Scan for the cell matching the given text and deliver its [x, y] coordinate at center. 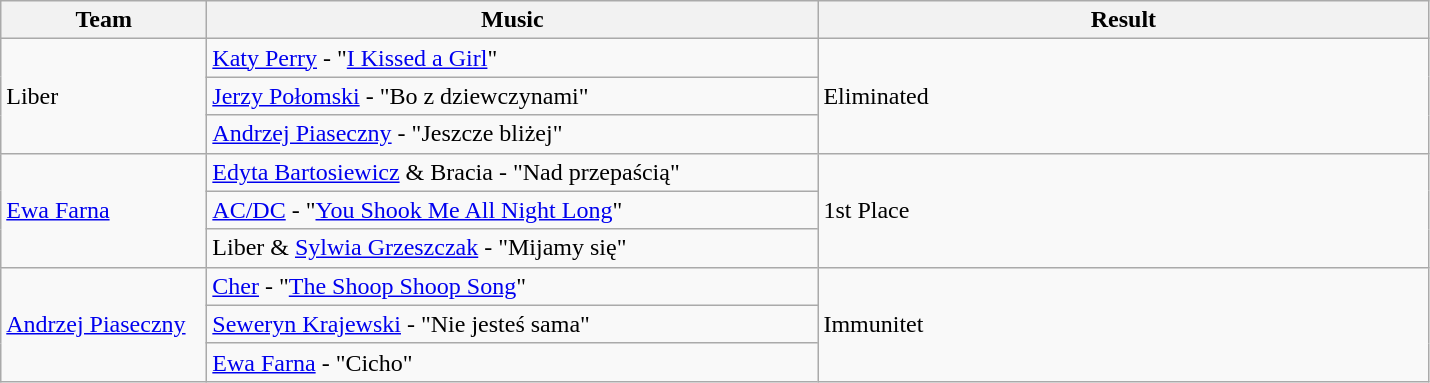
Liber & Sylwia Grzeszczak - "Mijamy się" [512, 248]
Ewa Farna - "Cicho" [512, 362]
Seweryn Krajewski - "Nie jesteś sama" [512, 324]
Music [512, 20]
Liber [104, 96]
AC/DC - "You Shook Me All Night Long" [512, 210]
Jerzy Połomski - "Bo z dziewczynami" [512, 96]
Eliminated [1124, 96]
Team [104, 20]
Andrzej Piaseczny - "Jeszcze bliżej" [512, 134]
Andrzej Piaseczny [104, 324]
1st Place [1124, 210]
Katy Perry - "I Kissed a Girl" [512, 58]
Result [1124, 20]
Ewa Farna [104, 210]
Immunitet [1124, 324]
Cher - "The Shoop Shoop Song" [512, 286]
Edyta Bartosiewicz & Bracia - "Nad przepaścią" [512, 172]
